Output the [X, Y] coordinate of the center of the cell containing the given text.  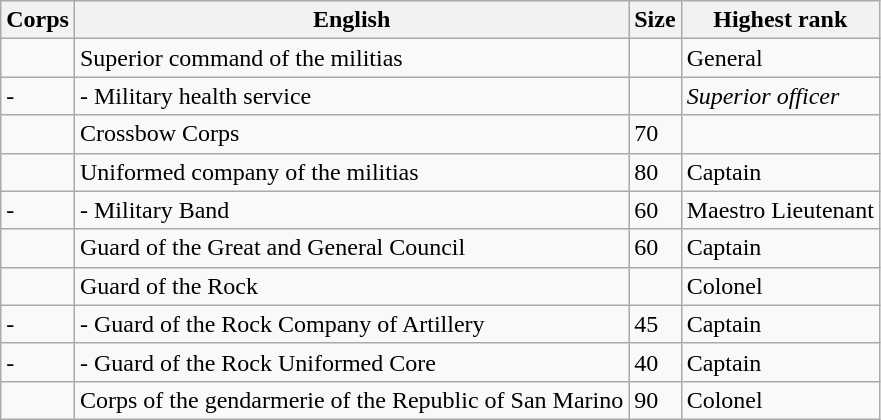
90 [655, 400]
General [780, 58]
45 [655, 324]
Superior officer [780, 96]
English [351, 20]
- Guard of the Rock Company of Artillery [351, 324]
Size [655, 20]
- Military health service [351, 96]
- Military Band [351, 210]
Guard of the Great and General Council [351, 248]
- Guard of the Rock Uniformed Core [351, 362]
Crossbow Corps [351, 134]
80 [655, 172]
70 [655, 134]
Guard of the Rock [351, 286]
Highest rank [780, 20]
Corps [38, 20]
Superior command of the militias [351, 58]
Corps of the gendarmerie of the Republic of San Marino [351, 400]
Uniformed company of the militias [351, 172]
Maestro Lieutenant [780, 210]
40 [655, 362]
